Pinpoint the cell where the given text exists, returning its [x, y] midpoint coordinate. 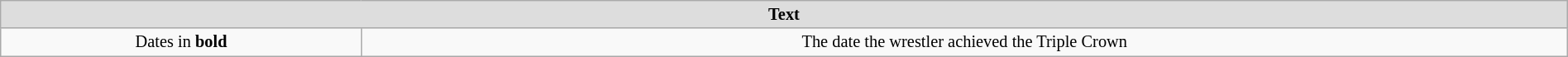
Text [784, 14]
Dates in bold [181, 42]
The date the wrestler achieved the Triple Crown [964, 42]
